Capture the cell that displays the provided text and extract its [x, y] central coordinate. 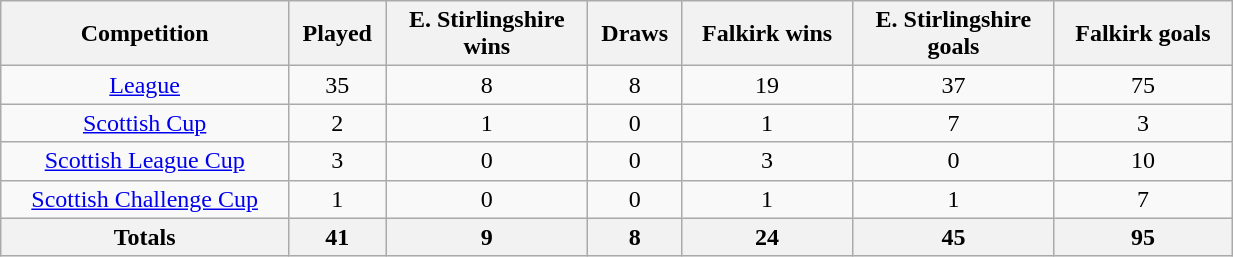
24 [768, 237]
9 [487, 237]
Falkirk wins [768, 34]
41 [338, 237]
E. Stirlingshiregoals [954, 34]
35 [338, 85]
2 [338, 123]
10 [1142, 161]
Competition [145, 34]
Draws [635, 34]
37 [954, 85]
League [145, 85]
Totals [145, 237]
Scottish Challenge Cup [145, 199]
Scottish League Cup [145, 161]
Played [338, 34]
45 [954, 237]
Scottish Cup [145, 123]
E. Stirlingshirewins [487, 34]
75 [1142, 85]
95 [1142, 237]
19 [768, 85]
Falkirk goals [1142, 34]
